Determine the [x, y] coordinate at the center of the cell enclosing the given text.  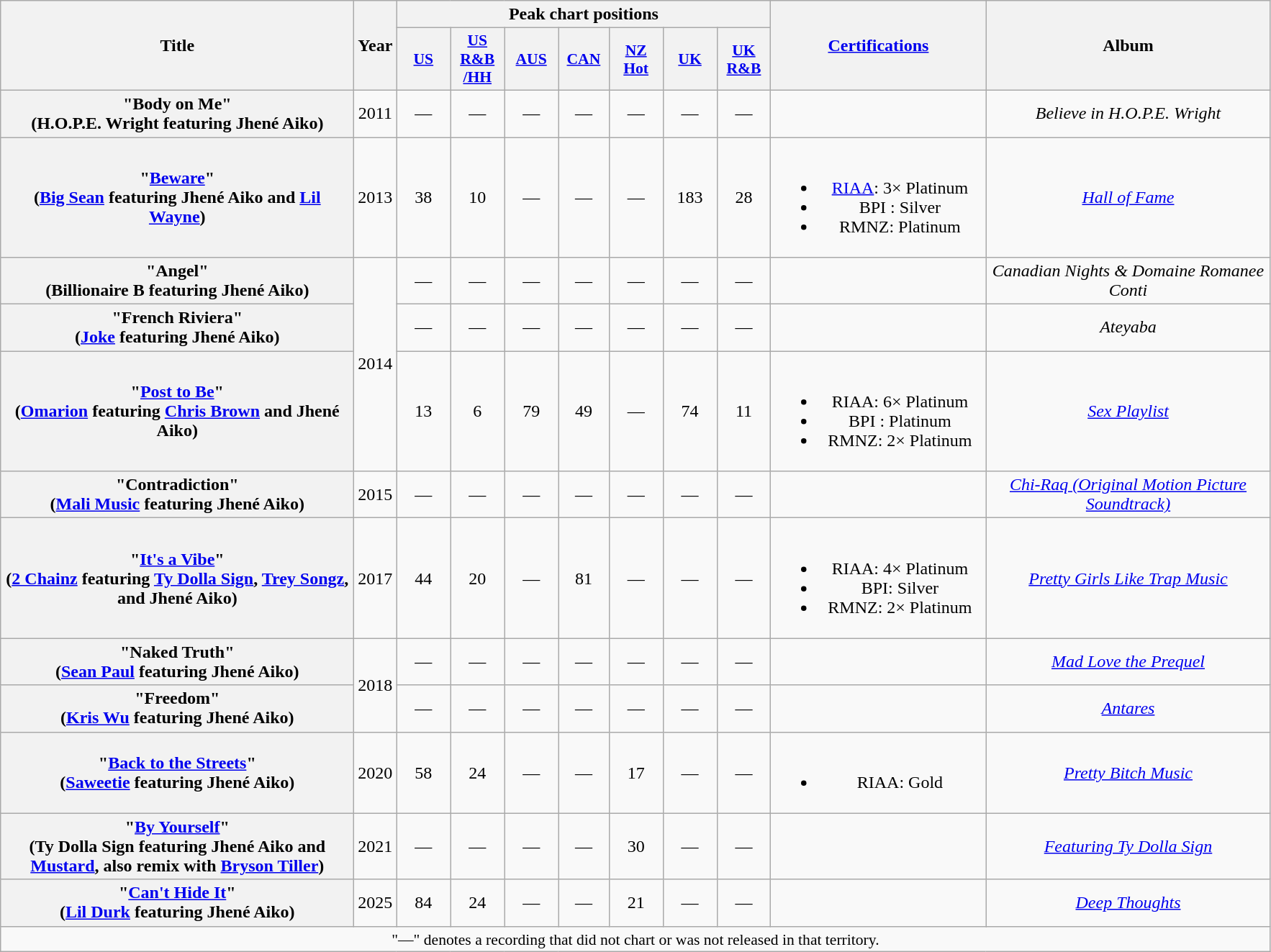
RIAA: Gold [878, 773]
Hall of Fame [1128, 197]
Mad Love the Prequel [1128, 662]
NZHot [636, 59]
"—" denotes a recording that did not chart or was not released in that territory. [635, 939]
"Naked Truth"(Sean Paul featuring Jhené Aiko) [177, 662]
2015 [376, 495]
28 [744, 197]
6 [478, 412]
"Body on Me"(H.O.P.E. Wright featuring Jhené Aiko) [177, 114]
"Back to the Streets"(Saweetie featuring Jhené Aiko) [177, 773]
Pretty Girls Like Trap Music [1128, 579]
AUS [531, 59]
13 [423, 412]
Antares [1128, 708]
Title [177, 46]
"By Yourself"(Ty Dolla Sign featuring Jhené Aiko and Mustard, also remix with Bryson Tiller) [177, 846]
RIAA: 3× PlatinumBPI : SilverRMNZ: Platinum [878, 197]
38 [423, 197]
Year [376, 46]
RIAA: 4× PlatinumBPI: SilverRMNZ: 2× Platinum [878, 579]
USR&B/HH [478, 59]
2021 [376, 846]
Believe in H.O.P.E. Wright [1128, 114]
58 [423, 773]
21 [636, 902]
Chi-Raq (Original Motion Picture Soundtrack) [1128, 495]
RIAA: 6× PlatinumBPI : PlatinumRMNZ: 2× Platinum [878, 412]
79 [531, 412]
"Can't Hide It"(Lil Durk featuring Jhené Aiko) [177, 902]
2014 [376, 364]
Canadian Nights & Domaine Romanee Conti [1128, 281]
2013 [376, 197]
CAN [584, 59]
UK [689, 59]
84 [423, 902]
"Contradiction"(Mali Music featuring Jhené Aiko) [177, 495]
44 [423, 579]
11 [744, 412]
Featuring Ty Dolla Sign [1128, 846]
Album [1128, 46]
20 [478, 579]
"Angel"(Billionaire B featuring Jhené Aiko) [177, 281]
Certifications [878, 46]
"French Riviera"(Joke featuring Jhené Aiko) [177, 328]
10 [478, 197]
81 [584, 579]
UK R&B [744, 59]
2017 [376, 579]
"Freedom"(Kris Wu featuring Jhené Aiko) [177, 708]
Peak chart positions [584, 14]
"Post to Be"(Omarion featuring Chris Brown and Jhené Aiko) [177, 412]
2020 [376, 773]
49 [584, 412]
Deep Thoughts [1128, 902]
17 [636, 773]
Ateyaba [1128, 328]
"It's a Vibe"(2 Chainz featuring Ty Dolla Sign, Trey Songz, and Jhené Aiko) [177, 579]
Sex Playlist [1128, 412]
"Beware"(Big Sean featuring Jhené Aiko and Lil Wayne) [177, 197]
2011 [376, 114]
US [423, 59]
2018 [376, 685]
74 [689, 412]
Pretty Bitch Music [1128, 773]
30 [636, 846]
2025 [376, 902]
183 [689, 197]
